Return [x, y] of the center of cell containing provided text 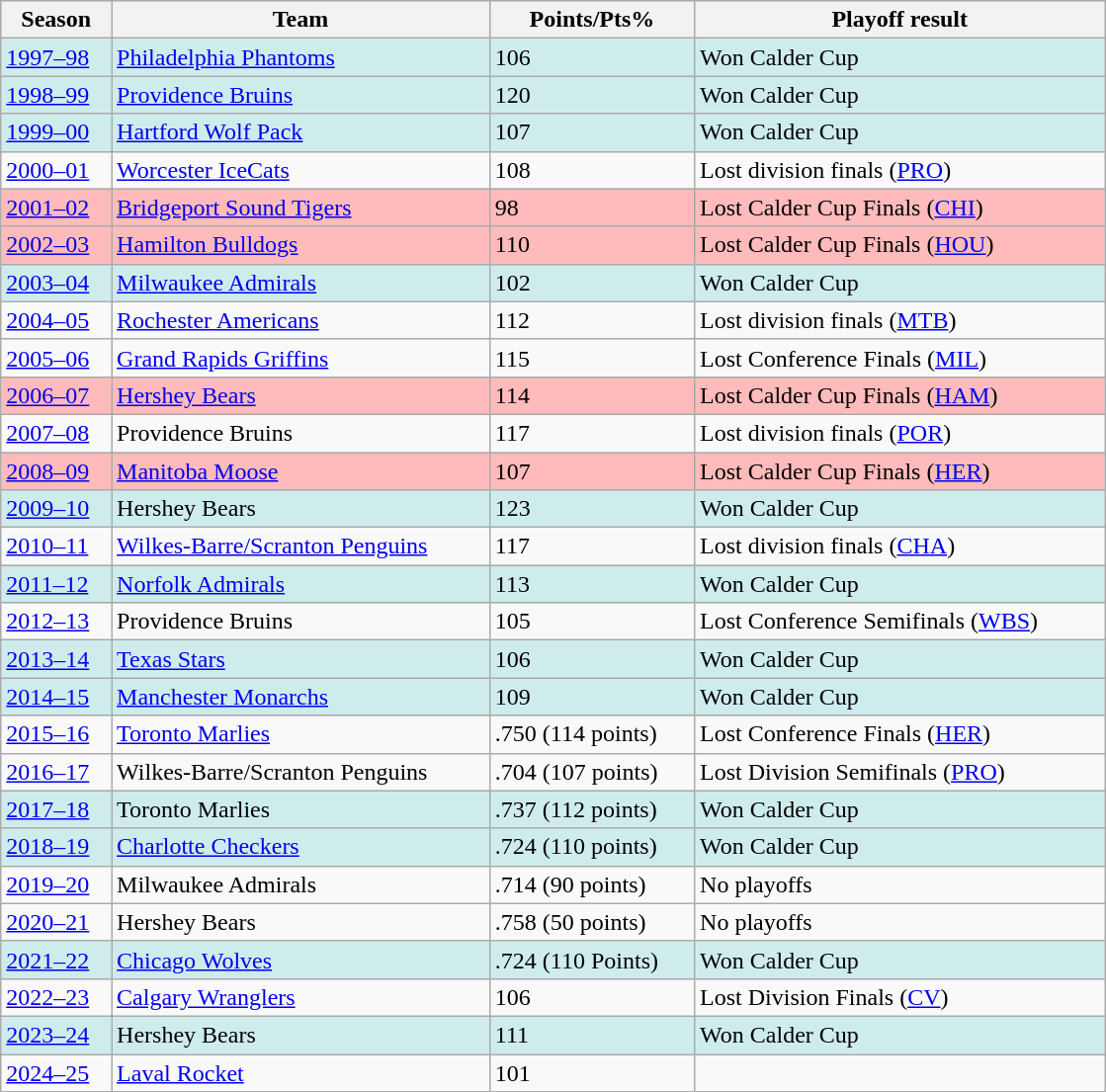
Season [56, 20]
2001–02 [56, 208]
.704 (107 points) [591, 772]
Lost Conference Finals (HER) [899, 734]
115 [591, 358]
2005–06 [56, 358]
2020–21 [56, 922]
.750 (114 points) [591, 734]
102 [591, 283]
2022–23 [56, 997]
2016–17 [56, 772]
2014–15 [56, 697]
Playoff result [899, 20]
Bridgeport Sound Tigers [300, 208]
Chicago Wolves [300, 960]
Texas Stars [300, 659]
114 [591, 395]
2015–16 [56, 734]
2003–04 [56, 283]
109 [591, 697]
Lost Conference Finals (MIL) [899, 358]
Calgary Wranglers [300, 997]
Lost Division Semifinals (PRO) [899, 772]
113 [591, 584]
2018–19 [56, 847]
2024–25 [56, 1072]
1997–98 [56, 57]
98 [591, 208]
Points/Pts% [591, 20]
Hartford Wolf Pack [300, 132]
Worcester IceCats [300, 170]
Lost Calder Cup Finals (HER) [899, 471]
1998–99 [56, 95]
111 [591, 1035]
112 [591, 320]
Rochester Americans [300, 320]
Manitoba Moose [300, 471]
2007–08 [56, 433]
2010–11 [56, 546]
Laval Rocket [300, 1072]
120 [591, 95]
Norfolk Admirals [300, 584]
108 [591, 170]
110 [591, 245]
2004–05 [56, 320]
Hamilton Bulldogs [300, 245]
2019–20 [56, 884]
2000–01 [56, 170]
Lost Calder Cup Finals (CHI) [899, 208]
Lost Conference Semifinals (WBS) [899, 622]
Manchester Monarchs [300, 697]
101 [591, 1072]
123 [591, 509]
.737 (112 points) [591, 809]
Lost division finals (MTB) [899, 320]
Lost division finals (PRO) [899, 170]
2011–12 [56, 584]
Lost Division Finals (CV) [899, 997]
2002–03 [56, 245]
2013–14 [56, 659]
2021–22 [56, 960]
105 [591, 622]
.758 (50 points) [591, 922]
2009–10 [56, 509]
Grand Rapids Griffins [300, 358]
Lost division finals (POR) [899, 433]
Charlotte Checkers [300, 847]
2017–18 [56, 809]
Lost division finals (CHA) [899, 546]
2008–09 [56, 471]
2006–07 [56, 395]
1999–00 [56, 132]
2023–24 [56, 1035]
Team [300, 20]
.724 (110 Points) [591, 960]
Lost Calder Cup Finals (HOU) [899, 245]
.724 (110 points) [591, 847]
2012–13 [56, 622]
.714 (90 points) [591, 884]
Philadelphia Phantoms [300, 57]
Lost Calder Cup Finals (HAM) [899, 395]
